Pinpoint the cell where the given text exists, returning its (X, Y) midpoint coordinate. 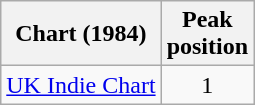
Chart (1984) (81, 34)
1 (207, 85)
UK Indie Chart (81, 85)
Peakposition (207, 34)
